Return the [x, y] coordinate for the center point of the cell that contains the specified text.  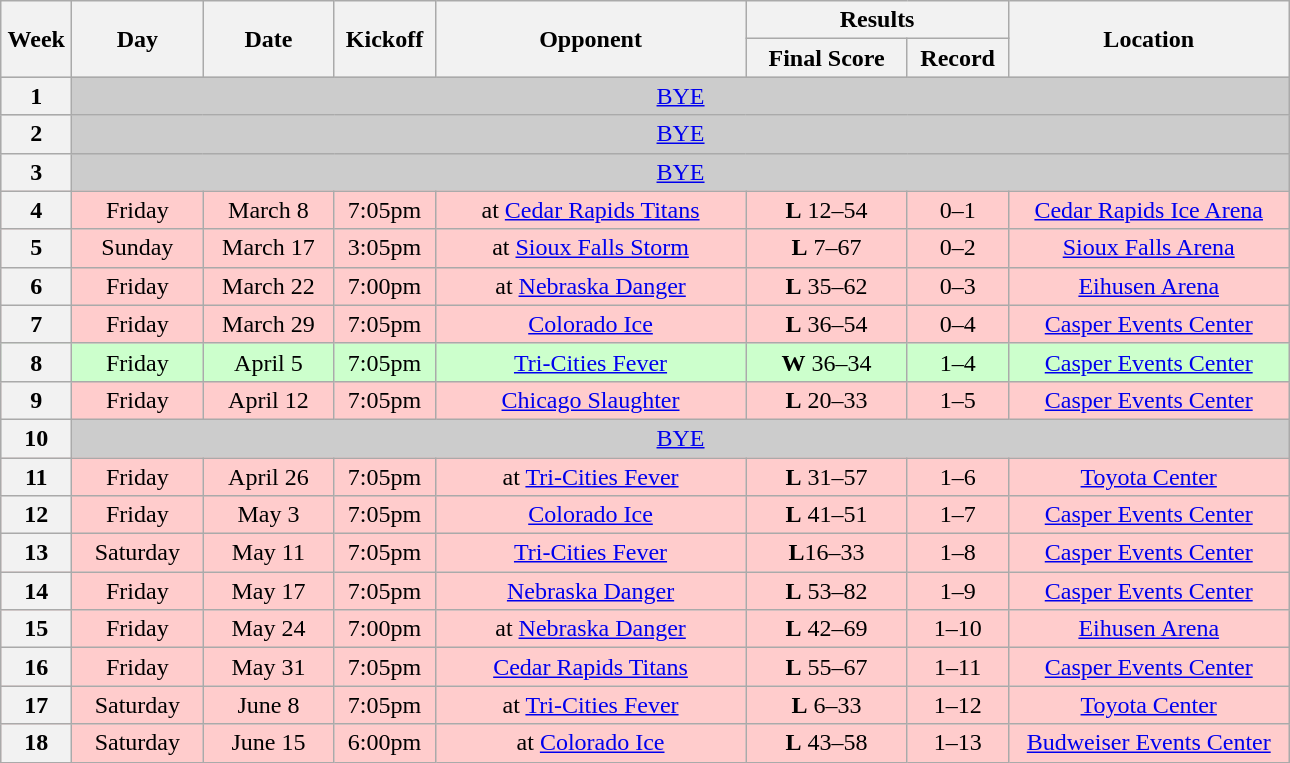
May 3 [268, 515]
Kickoff [384, 39]
L 41–51 [826, 515]
10 [36, 438]
L 43–58 [826, 743]
L 55–67 [826, 667]
14 [36, 591]
Opponent [590, 39]
16 [36, 667]
6 [36, 286]
March 22 [268, 286]
Date [268, 39]
3:05pm [384, 248]
Location [1148, 39]
April 5 [268, 362]
1–12 [958, 705]
3 [36, 172]
0–2 [958, 248]
Nebraska Danger [590, 591]
Record [958, 58]
0–1 [958, 210]
May 31 [268, 667]
0–3 [958, 286]
8 [36, 362]
L 42–69 [826, 629]
April 26 [268, 477]
W 36–34 [826, 362]
at Cedar Rapids Titans [590, 210]
at Colorado Ice [590, 743]
May 17 [268, 591]
Final Score [826, 58]
12 [36, 515]
Budweiser Events Center [1148, 743]
L 35–62 [826, 286]
1–13 [958, 743]
1–10 [958, 629]
L 36–54 [826, 324]
May 11 [268, 553]
March 8 [268, 210]
L 53–82 [826, 591]
Cedar Rapids Titans [590, 667]
March 29 [268, 324]
1–8 [958, 553]
2 [36, 134]
0–4 [958, 324]
June 8 [268, 705]
at Sioux Falls Storm [590, 248]
6:00pm [384, 743]
1–11 [958, 667]
Sunday [138, 248]
Day [138, 39]
March 17 [268, 248]
L 31–57 [826, 477]
1–9 [958, 591]
Week [36, 39]
L 20–33 [826, 400]
4 [36, 210]
9 [36, 400]
1–7 [958, 515]
Sioux Falls Arena [1148, 248]
13 [36, 553]
Cedar Rapids Ice Arena [1148, 210]
5 [36, 248]
15 [36, 629]
May 24 [268, 629]
April 12 [268, 400]
Results [877, 20]
L16–33 [826, 553]
1–5 [958, 400]
18 [36, 743]
June 15 [268, 743]
1–6 [958, 477]
1–4 [958, 362]
L 12–54 [826, 210]
1 [36, 96]
7 [36, 324]
11 [36, 477]
Chicago Slaughter [590, 400]
L 7–67 [826, 248]
17 [36, 705]
L 6–33 [826, 705]
